Detect which cell encompasses the target text, then output its (x, y) center coordinate. 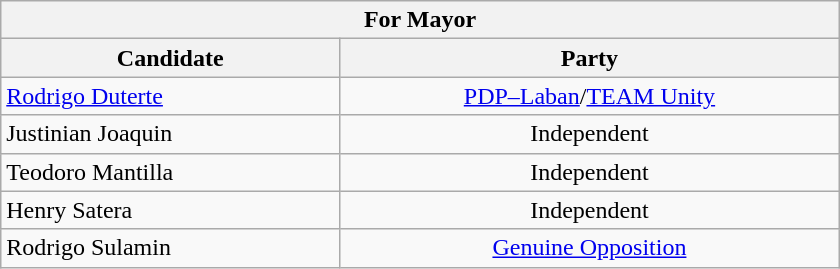
Party (590, 58)
Teodoro Mantilla (170, 172)
Rodrigo Sulamin (170, 248)
PDP–Laban/TEAM Unity (590, 96)
Genuine Opposition (590, 248)
Candidate (170, 58)
Justinian Joaquin (170, 134)
For Mayor (420, 20)
Henry Satera (170, 210)
Rodrigo Duterte (170, 96)
